From the cell containing the given text, extract its center point as [X, Y] coordinate. 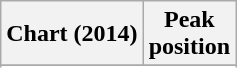
Chart (2014) [72, 34]
Peakposition [189, 34]
